Output the [X, Y] coordinate of the center of the cell containing the given text.  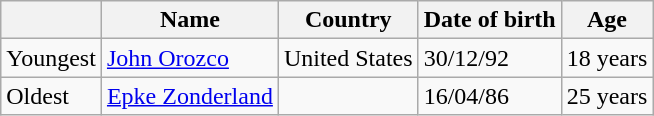
Date of birth [490, 20]
Oldest [52, 96]
30/12/92 [490, 58]
Name [190, 20]
John Orozco [190, 58]
16/04/86 [490, 96]
18 years [607, 58]
Age [607, 20]
Youngest [52, 58]
25 years [607, 96]
Epke Zonderland [190, 96]
United States [348, 58]
Country [348, 20]
